Capture the cell that displays the provided text and extract its (X, Y) central coordinate. 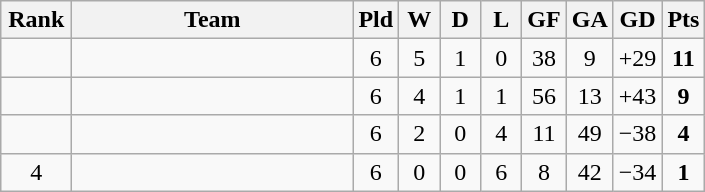
49 (590, 134)
+43 (638, 96)
5 (420, 58)
−38 (638, 134)
−34 (638, 172)
GF (544, 20)
Pld (376, 20)
L (502, 20)
W (420, 20)
Pts (684, 20)
GA (590, 20)
GD (638, 20)
38 (544, 58)
13 (590, 96)
+29 (638, 58)
8 (544, 172)
Team (212, 20)
D (460, 20)
56 (544, 96)
42 (590, 172)
Rank (36, 20)
2 (420, 134)
